Capture the cell that displays the provided text and extract its [x, y] central coordinate. 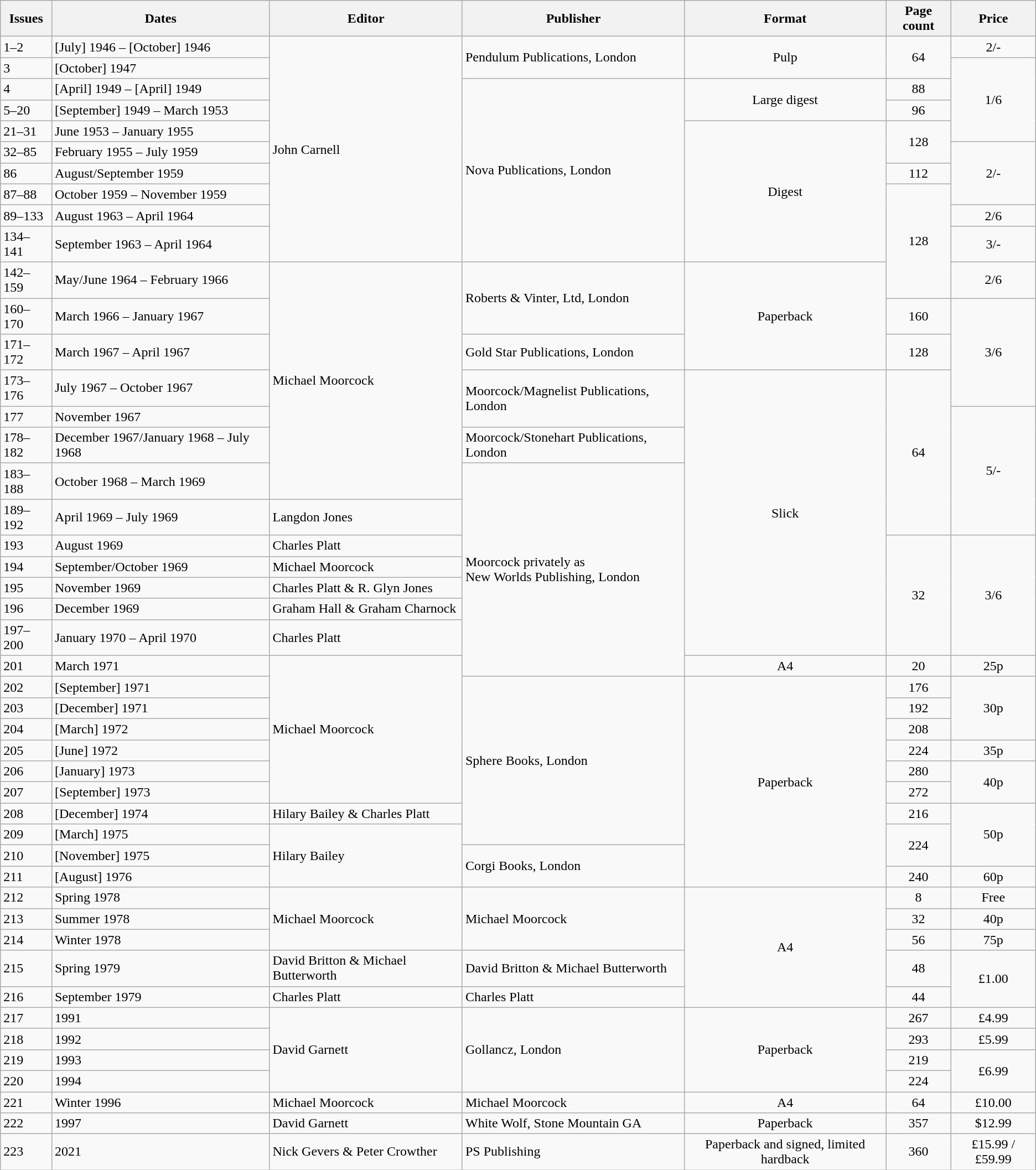
1992 [160, 1039]
21–31 [27, 131]
202 [27, 687]
217 [27, 1018]
1991 [160, 1018]
September 1979 [160, 997]
96 [919, 110]
[July] 1946 – [October] 1946 [160, 47]
32–85 [27, 152]
193 [27, 546]
October 1968 – March 1969 [160, 482]
60p [993, 877]
Pulp [785, 58]
Issues [27, 19]
[January] 1973 [160, 772]
267 [919, 1018]
October 1959 – November 1959 [160, 194]
Digest [785, 191]
3 [27, 68]
September 1963 – April 1964 [160, 244]
June 1953 – January 1955 [160, 131]
[March] 1975 [160, 835]
5/- [993, 470]
197–200 [27, 638]
Summer 1978 [160, 919]
176 [919, 687]
[October] 1947 [160, 68]
December 1967/January 1968 – July 1968 [160, 445]
35p [993, 750]
214 [27, 940]
272 [919, 793]
November 1967 [160, 417]
50p [993, 835]
£4.99 [993, 1018]
222 [27, 1124]
April 1969 – July 1969 [160, 517]
5–20 [27, 110]
207 [27, 793]
205 [27, 750]
Spring 1979 [160, 969]
Moorcock privately asNew Worlds Publishing, London [573, 570]
Free [993, 898]
Moorcock/Stonehart Publications, London [573, 445]
183–188 [27, 482]
Spring 1978 [160, 898]
293 [919, 1039]
[September] 1949 – March 1953 [160, 110]
171–172 [27, 352]
John Carnell [366, 149]
360 [919, 1152]
192 [919, 708]
210 [27, 856]
2021 [160, 1152]
Winter 1978 [160, 940]
May/June 1964 – February 1966 [160, 280]
January 1970 – April 1970 [160, 638]
[September] 1971 [160, 687]
[August] 1976 [160, 877]
44 [919, 997]
£10.00 [993, 1102]
August 1963 – April 1964 [160, 215]
89–133 [27, 215]
August/September 1959 [160, 173]
1993 [160, 1060]
88 [919, 89]
Graham Hall & Graham Charnock [366, 609]
280 [919, 772]
[June] 1972 [160, 750]
March 1966 – January 1967 [160, 315]
Roberts & Vinter, Ltd, London [573, 298]
Nick Gevers & Peter Crowther [366, 1152]
1/6 [993, 100]
215 [27, 969]
Large digest [785, 100]
206 [27, 772]
September/October 1969 [160, 567]
134–141 [27, 244]
357 [919, 1124]
209 [27, 835]
August 1969 [160, 546]
25p [993, 666]
112 [919, 173]
July 1967 – October 1967 [160, 389]
212 [27, 898]
196 [27, 609]
Gollancz, London [573, 1049]
November 1969 [160, 588]
Corgi Books, London [573, 866]
195 [27, 588]
$12.99 [993, 1124]
Page count [919, 19]
Format [785, 19]
Gold Star Publications, London [573, 352]
Paperback and signed, limited hardback [785, 1152]
189–192 [27, 517]
Price [993, 19]
218 [27, 1039]
201 [27, 666]
[November] 1975 [160, 856]
240 [919, 877]
[December] 1971 [160, 708]
December 1969 [160, 609]
223 [27, 1152]
48 [919, 969]
3/- [993, 244]
Pendulum Publications, London [573, 58]
4 [27, 89]
Editor [366, 19]
£5.99 [993, 1039]
160–170 [27, 315]
194 [27, 567]
87–88 [27, 194]
221 [27, 1102]
Moorcock/Magnelist Publications, London [573, 398]
204 [27, 729]
177 [27, 417]
[April] 1949 – [April] 1949 [160, 89]
220 [27, 1081]
March 1967 – April 1967 [160, 352]
[December] 1974 [160, 814]
211 [27, 877]
£15.99 / £59.99 [993, 1152]
160 [919, 315]
Dates [160, 19]
30p [993, 708]
86 [27, 173]
White Wolf, Stone Mountain GA [573, 1124]
1–2 [27, 47]
1997 [160, 1124]
213 [27, 919]
Hilary Bailey & Charles Platt [366, 814]
203 [27, 708]
Sphere Books, London [573, 760]
8 [919, 898]
Slick [785, 513]
20 [919, 666]
March 1971 [160, 666]
142–159 [27, 280]
Hilary Bailey [366, 856]
£6.99 [993, 1070]
Nova Publications, London [573, 170]
178–182 [27, 445]
[March] 1972 [160, 729]
75p [993, 940]
[September] 1973 [160, 793]
Langdon Jones [366, 517]
Winter 1996 [160, 1102]
Publisher [573, 19]
56 [919, 940]
February 1955 – July 1959 [160, 152]
1994 [160, 1081]
173–176 [27, 389]
PS Publishing [573, 1152]
Charles Platt & R. Glyn Jones [366, 588]
£1.00 [993, 979]
